For the text-containing cell, return its midpoint in [X, Y] coordinate format. 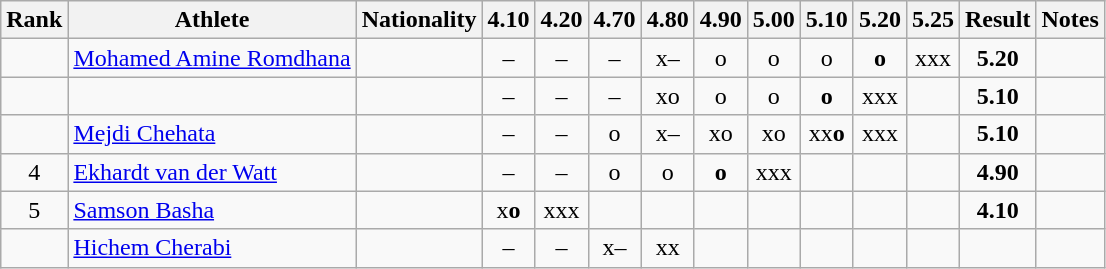
5.25 [932, 20]
4 [34, 172]
Ekhardt van der Watt [212, 172]
4.70 [614, 20]
5.00 [774, 20]
Notes [1070, 20]
Rank [34, 20]
xx [668, 248]
Samson Basha [212, 210]
Mohamed Amine Romdhana [212, 58]
Athlete [212, 20]
Mejdi Chehata [212, 134]
4.80 [668, 20]
4.20 [562, 20]
Hichem Cherabi [212, 248]
Result [998, 20]
xxo [826, 134]
5 [34, 210]
Nationality [419, 20]
